Search for the cell housing the specified text and yield its [X, Y] center coordinate. 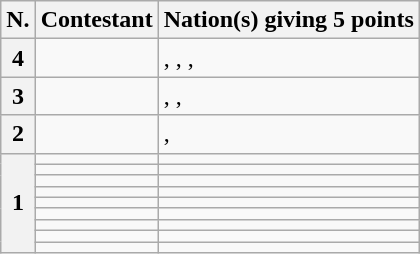
3 [18, 96]
4 [18, 58]
Nation(s) giving 5 points [288, 20]
1 [18, 203]
2 [18, 134]
, , , [288, 58]
, , [288, 96]
Contestant [96, 20]
N. [18, 20]
, [288, 134]
